Detect which cell encompasses the target text, then output its (x, y) center coordinate. 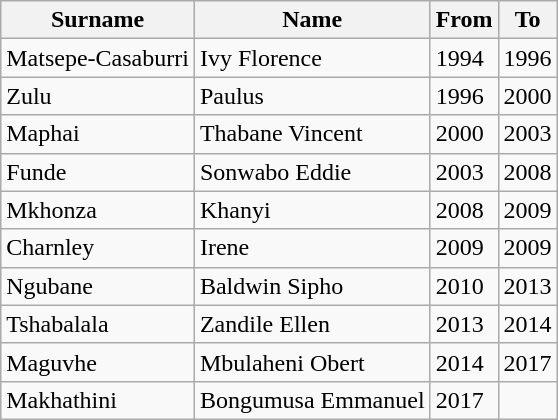
Irene (312, 248)
Paulus (312, 96)
Baldwin Sipho (312, 286)
Zulu (98, 96)
Mkhonza (98, 210)
Ngubane (98, 286)
Ivy Florence (312, 58)
Tshabalala (98, 324)
From (464, 20)
To (528, 20)
Charnley (98, 248)
Maguvhe (98, 362)
Sonwabo Eddie (312, 172)
Thabane Vincent (312, 134)
Bongumusa Emmanuel (312, 400)
Mbulaheni Obert (312, 362)
Name (312, 20)
Khanyi (312, 210)
1994 (464, 58)
Funde (98, 172)
Maphai (98, 134)
Matsepe-Casaburri (98, 58)
Zandile Ellen (312, 324)
Surname (98, 20)
Makhathini (98, 400)
2010 (464, 286)
